Scan for the cell matching the given text and deliver its [x, y] coordinate at center. 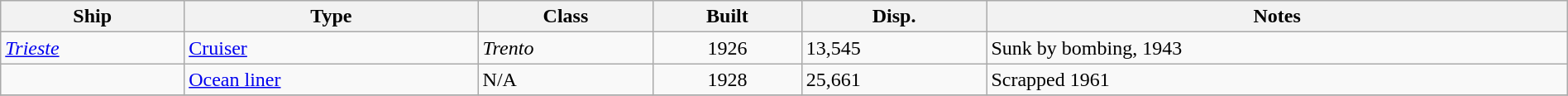
25,661 [894, 79]
Class [566, 17]
13,545 [894, 48]
1926 [728, 48]
Type [331, 17]
Ocean liner [331, 79]
Sunk by bombing, 1943 [1277, 48]
Trieste [93, 48]
Trento [566, 48]
Ship [93, 17]
Built [728, 17]
1928 [728, 79]
N/A [566, 79]
Cruiser [331, 48]
Notes [1277, 17]
Scrapped 1961 [1277, 79]
Disp. [894, 17]
